Search for the cell housing the specified text and yield its (x, y) center coordinate. 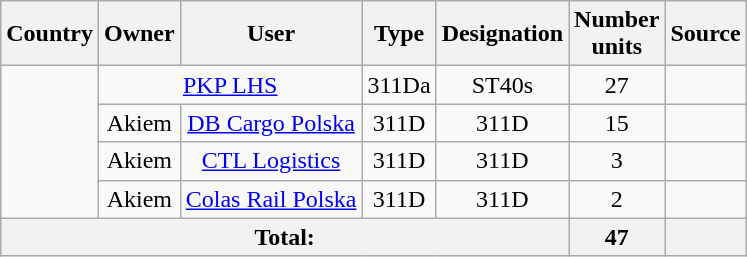
Designation (502, 34)
ST40s (502, 85)
Colas Rail Polska (271, 199)
311Da (399, 85)
15 (617, 123)
Type (399, 34)
27 (617, 85)
3 (617, 161)
Owner (139, 34)
2 (617, 199)
Total: (285, 237)
Source (706, 34)
User (271, 34)
DB Cargo Polska (271, 123)
47 (617, 237)
CTL Logistics (271, 161)
Country (50, 34)
PKP LHS (230, 85)
Numberunits (617, 34)
